Return [X, Y] of the center of cell containing provided text 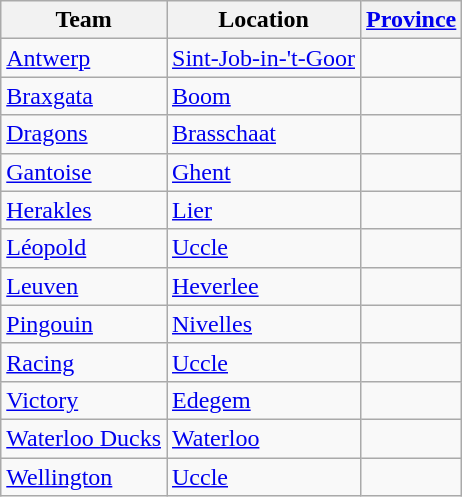
Victory [84, 400]
Team [84, 20]
Dragons [84, 134]
Lier [263, 210]
Waterloo Ducks [84, 438]
Nivelles [263, 324]
Boom [263, 96]
Ghent [263, 172]
Location [263, 20]
Braxgata [84, 96]
Wellington [84, 477]
Edegem [263, 400]
Waterloo [263, 438]
Antwerp [84, 58]
Leuven [84, 286]
Pingouin [84, 324]
Racing [84, 362]
Herakles [84, 210]
Heverlee [263, 286]
Léopold [84, 248]
Sint-Job-in-'t-Goor [263, 58]
Gantoise [84, 172]
Province [412, 20]
Brasschaat [263, 134]
